Output the (x, y) coordinate of the center of the cell containing the given text.  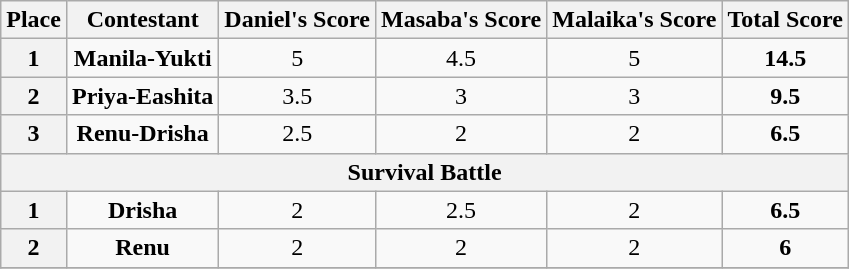
3.5 (298, 96)
14.5 (785, 58)
9.5 (785, 96)
Masaba's Score (460, 20)
Total Score (785, 20)
Drisha (142, 210)
Place (34, 20)
Renu-Drisha (142, 134)
Manila-Yukti (142, 58)
Contestant (142, 20)
Priya-Eashita (142, 96)
6 (785, 248)
Renu (142, 248)
Malaika's Score (634, 20)
4.5 (460, 58)
Survival Battle (425, 172)
Daniel's Score (298, 20)
